Return (X, Y) of the center of cell containing provided text 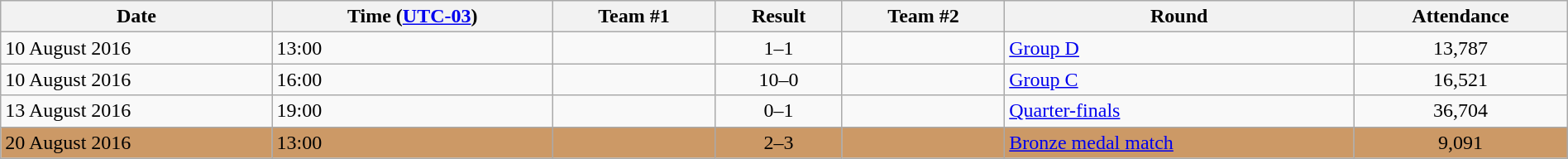
Group C (1179, 79)
Quarter-finals (1179, 111)
Time (UTC-03) (412, 17)
9,091 (1460, 142)
20 August 2016 (136, 142)
13,787 (1460, 48)
2–3 (779, 142)
0–1 (779, 111)
Result (779, 17)
Bronze medal match (1179, 142)
19:00 (412, 111)
Team #2 (923, 17)
Group D (1179, 48)
Attendance (1460, 17)
Round (1179, 17)
16:00 (412, 79)
10–0 (779, 79)
16,521 (1460, 79)
13 August 2016 (136, 111)
1–1 (779, 48)
36,704 (1460, 111)
Team #1 (633, 17)
Date (136, 17)
